Determine the [X, Y] coordinate at the center of the cell enclosing the given text.  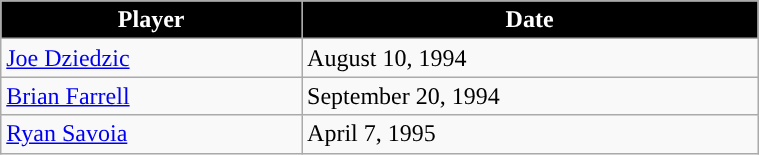
Ryan Savoia [152, 134]
April 7, 1995 [530, 134]
August 10, 1994 [530, 58]
Player [152, 20]
Joe Dziedzic [152, 58]
Date [530, 20]
September 20, 1994 [530, 96]
Brian Farrell [152, 96]
